Identify which cell holds the provided text, then report its [X, Y] central coordinate. 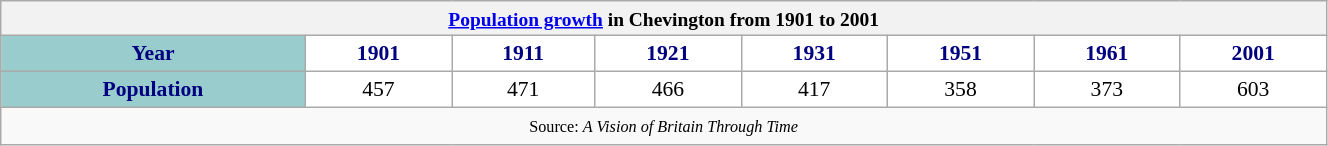
373 [1107, 90]
417 [814, 90]
457 [378, 90]
1931 [814, 54]
1951 [960, 54]
358 [960, 90]
1921 [668, 54]
2001 [1253, 54]
466 [668, 90]
Population growth in Chevington from 1901 to 2001 [664, 18]
Year [154, 54]
Source: A Vision of Britain Through Time [664, 126]
603 [1253, 90]
Population [154, 90]
1961 [1107, 54]
1901 [378, 54]
1911 [524, 54]
471 [524, 90]
